Return the [X, Y] coordinate for the center point of the cell that contains the specified text.  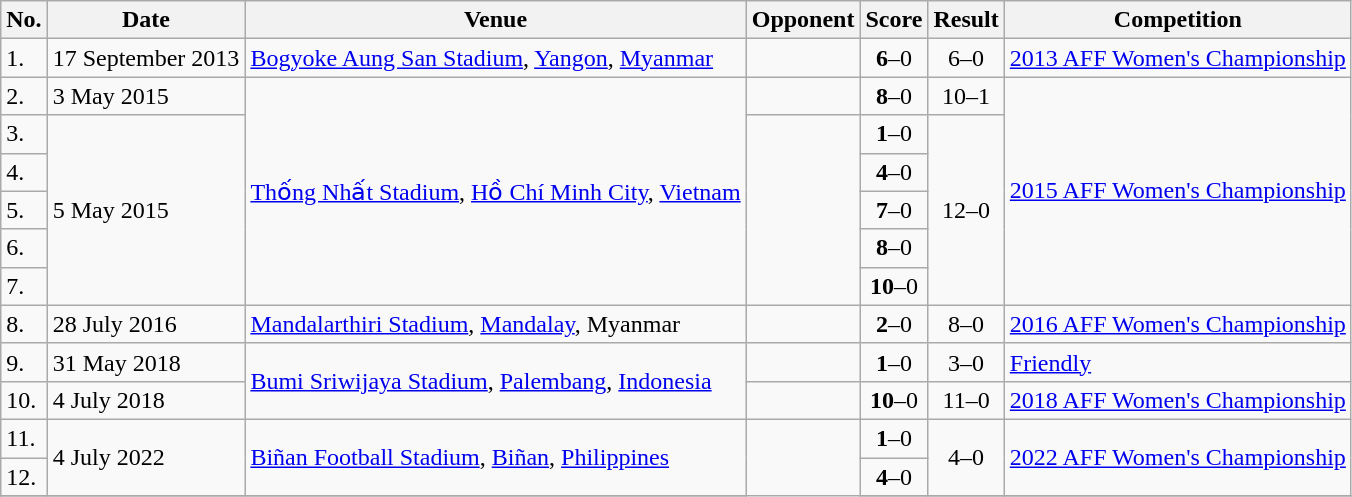
4 July 2018 [146, 400]
2–0 [894, 324]
Competition [1178, 20]
Bumi Sriwijaya Stadium, Palembang, Indonesia [496, 381]
Date [146, 20]
17 September 2013 [146, 58]
No. [24, 20]
3 May 2015 [146, 96]
4 July 2022 [146, 457]
Result [966, 20]
31 May 2018 [146, 362]
2015 AFF Women's Championship [1178, 191]
4. [24, 172]
10. [24, 400]
Score [894, 20]
28 July 2016 [146, 324]
12. [24, 477]
10–1 [966, 96]
6. [24, 248]
7. [24, 286]
Venue [496, 20]
Thống Nhất Stadium, Hồ Chí Minh City, Vietnam [496, 191]
Biñan Football Stadium, Biñan, Philippines [496, 457]
2. [24, 96]
2018 AFF Women's Championship [1178, 400]
12–0 [966, 210]
Bogyoke Aung San Stadium, Yangon, Myanmar [496, 58]
2013 AFF Women's Championship [1178, 58]
2016 AFF Women's Championship [1178, 324]
7–0 [894, 210]
5 May 2015 [146, 210]
Mandalarthiri Stadium, Mandalay, Myanmar [496, 324]
9. [24, 362]
8. [24, 324]
11. [24, 438]
3. [24, 134]
11–0 [966, 400]
2022 AFF Women's Championship [1178, 457]
5. [24, 210]
3–0 [966, 362]
Friendly [1178, 362]
1. [24, 58]
Opponent [803, 20]
